Detect which cell encompasses the target text, then output its (X, Y) center coordinate. 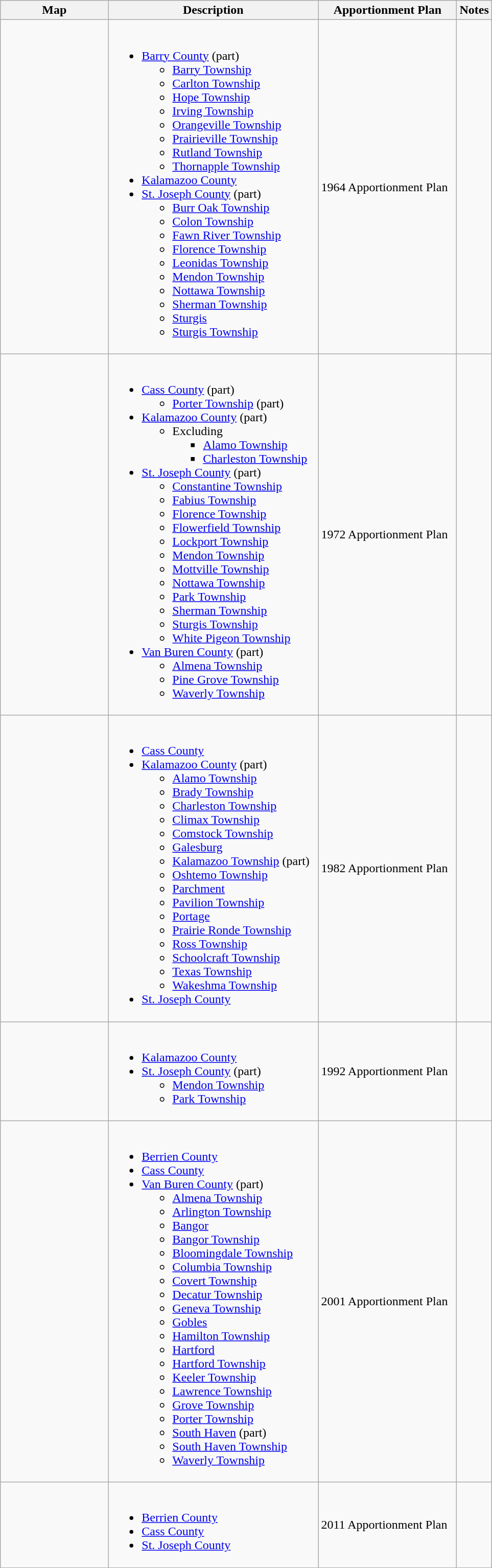
1992 Apportionment Plan (387, 1071)
Kalamazoo CountySt. Joseph County (part)Mendon TownshipPark Township (214, 1071)
1972 Apportionment Plan (387, 535)
Map (54, 10)
Description (214, 10)
1982 Apportionment Plan (387, 868)
Notes (474, 10)
2011 Apportionment Plan (387, 1525)
Berrien CountyCass CountySt. Joseph County (214, 1525)
Apportionment Plan (387, 10)
2001 Apportionment Plan (387, 1302)
1964 Apportionment Plan (387, 187)
